Scan for the cell matching the given text and deliver its [x, y] coordinate at center. 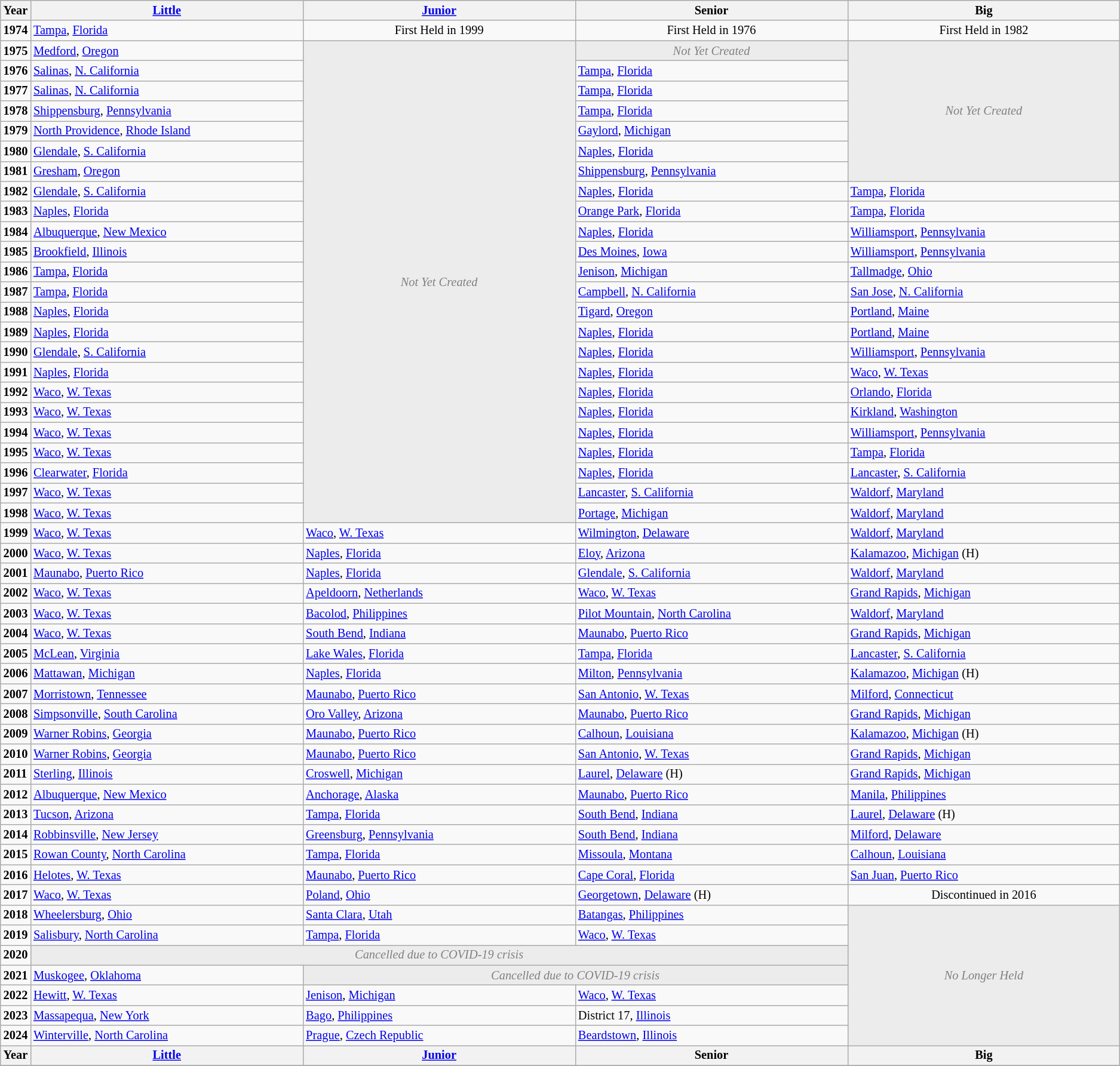
Clearwater, Florida [167, 472]
2016 [16, 875]
1986 [16, 272]
1984 [16, 232]
1976 [16, 70]
1981 [16, 171]
San Juan, Puerto Rico [984, 875]
1974 [16, 30]
Rowan County, North Carolina [167, 855]
2004 [16, 634]
Tucson, Arizona [167, 815]
2020 [16, 955]
Milford, Connecticut [984, 694]
2019 [16, 935]
Muskogee, Oklahoma [167, 975]
Lake Wales, Florida [439, 653]
Des Moines, Iowa [711, 251]
Helotes, W. Texas [167, 875]
First Held in 1982 [984, 30]
1997 [16, 493]
2024 [16, 1036]
Wilmington, Delaware [711, 533]
2005 [16, 653]
San Jose, N. California [984, 292]
2014 [16, 834]
Eloy, Arizona [711, 553]
2002 [16, 593]
No Longer Held [984, 975]
2007 [16, 694]
Morristown, Tennessee [167, 694]
Poland, Ohio [439, 895]
Missoula, Montana [711, 855]
1975 [16, 51]
Apeldoorn, Netherlands [439, 593]
2008 [16, 714]
Portage, Michigan [711, 513]
McLean, Virginia [167, 653]
2003 [16, 613]
1991 [16, 372]
2021 [16, 975]
Robbinsville, New Jersey [167, 834]
2023 [16, 1015]
1982 [16, 191]
Georgetown, Delaware (H) [711, 895]
First Held in 1999 [439, 30]
Manila, Philippines [984, 794]
1996 [16, 472]
1985 [16, 251]
1988 [16, 312]
Orange Park, Florida [711, 211]
1993 [16, 412]
Discontinued in 2016 [984, 895]
Santa Clara, Utah [439, 915]
2022 [16, 996]
2006 [16, 674]
District 17, Illinois [711, 1015]
2011 [16, 774]
1983 [16, 211]
2000 [16, 553]
2001 [16, 573]
2015 [16, 855]
1994 [16, 432]
Winterville, North Carolina [167, 1036]
1989 [16, 332]
1977 [16, 91]
Milford, Delaware [984, 834]
2018 [16, 915]
Bago, Philippines [439, 1015]
Brookfield, Illinois [167, 251]
Prague, Czech Republic [439, 1036]
North Providence, Rhode Island [167, 131]
Mattawan, Michigan [167, 674]
1990 [16, 352]
1995 [16, 453]
Campbell, N. California [711, 292]
1980 [16, 151]
Anchorage, Alaska [439, 794]
Tallmadge, Ohio [984, 272]
1992 [16, 392]
Gresham, Oregon [167, 171]
Orlando, Florida [984, 392]
1978 [16, 111]
Croswell, Michigan [439, 774]
2010 [16, 754]
Sterling, Illinois [167, 774]
Bacolod, Philippines [439, 613]
First Held in 1976 [711, 30]
Kirkland, Washington [984, 412]
1987 [16, 292]
Batangas, Philippines [711, 915]
Beardstown, Illinois [711, 1036]
2009 [16, 734]
Pilot Mountain, North Carolina [711, 613]
2017 [16, 895]
Massapequa, New York [167, 1015]
1999 [16, 533]
Greensburg, Pennsylvania [439, 834]
2013 [16, 815]
2012 [16, 794]
Tigard, Oregon [711, 312]
Milton, Pennsylvania [711, 674]
1979 [16, 131]
Salisbury, North Carolina [167, 935]
Gaylord, Michigan [711, 131]
Cape Coral, Florida [711, 875]
Hewitt, W. Texas [167, 996]
Simpsonville, South Carolina [167, 714]
Wheelersburg, Ohio [167, 915]
Oro Valley, Arizona [439, 714]
Medford, Oregon [167, 51]
1998 [16, 513]
